Return the (x, y) coordinate for the center point of the cell that contains the specified text.  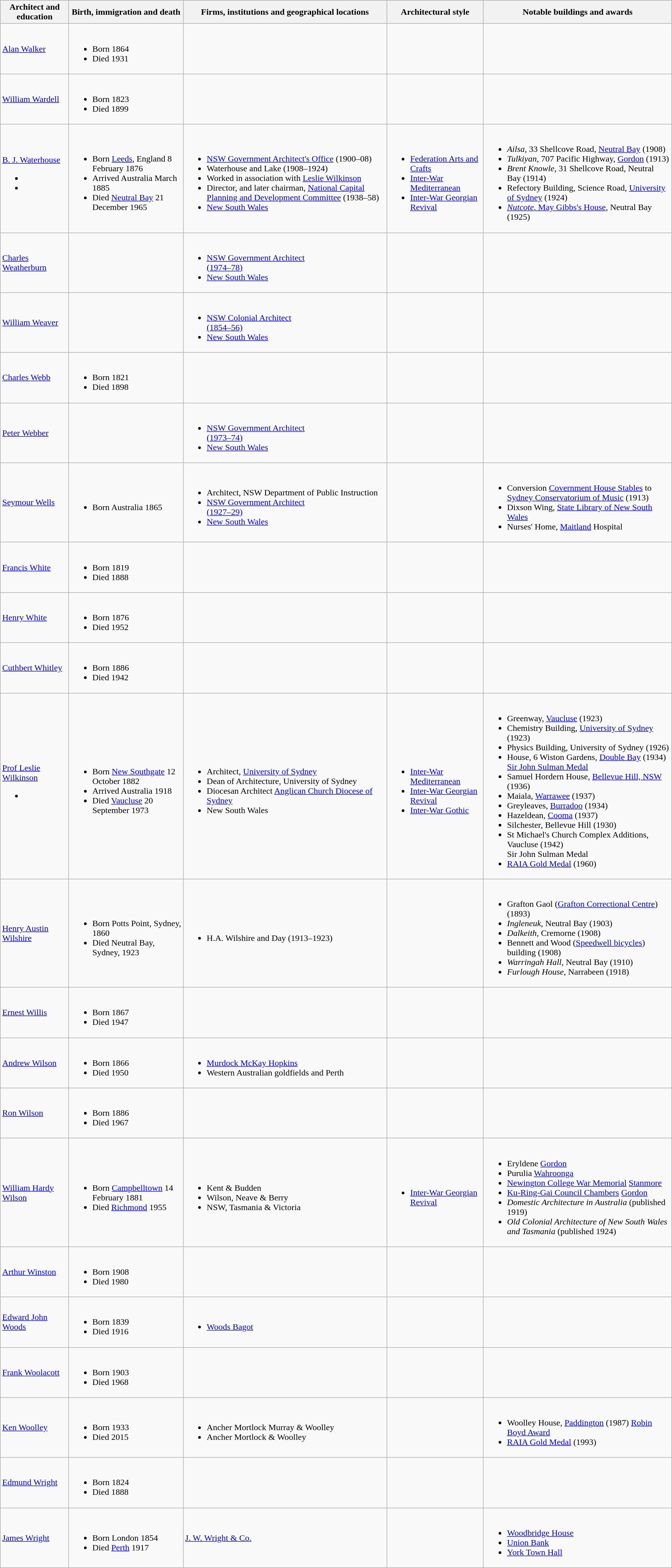
J. W. Wright & Co. (285, 1538)
Architectural style (435, 12)
Born 1886Died 1942 (126, 668)
Birth, immigration and death (126, 12)
Architect, NSW Department of Public InstructionNSW Government Architect(1927–29)New South Wales (285, 503)
NSW Government Architect(1974–78)New South Wales (285, 263)
Architect, University of SydneyDean of Architecture, University of SydneyDiocesan Architect Anglican Church Diocese of SydneyNew South Wales (285, 786)
Ernest Willis (34, 1013)
Born 1908Died 1980 (126, 1272)
Seymour Wells (34, 503)
Born 1824Died 1888 (126, 1483)
Andrew Wilson (34, 1063)
Ken Woolley (34, 1427)
Born Potts Point, Sydney, 1860Died Neutral Bay, Sydney, 1923 (126, 933)
Edward John Woods (34, 1322)
Murdock McKay HopkinsWestern Australian goldfields and Perth (285, 1063)
Charles Weatherburn (34, 263)
Frank Woolacott (34, 1372)
Born 1821Died 1898 (126, 378)
Peter Webber (34, 433)
Ancher Mortlock Murray & WoolleyAncher Mortlock & Woolley (285, 1427)
Woodbridge HouseUnion BankYork Town Hall (578, 1538)
James Wright (34, 1538)
Henry Austin Wilshire (34, 933)
Firms, institutions and geographical locations (285, 12)
H.A. Wilshire and Day (1913–1923) (285, 933)
Prof Leslie Wilkinson (34, 786)
Born 1886Died 1967 (126, 1113)
B. J. Waterhouse (34, 178)
Born 1823Died 1899 (126, 99)
Born 1867Died 1947 (126, 1013)
William Weaver (34, 322)
Born 1866Died 1950 (126, 1063)
Born Leeds, England 8 February 1876Arrived Australia March 1885Died Neutral Bay 21 December 1965 (126, 178)
Woods Bagot (285, 1322)
Inter-War Georgian Revival (435, 1193)
Henry White (34, 617)
Born Australia 1865 (126, 503)
Alan Walker (34, 49)
NSW Government Architect(1973–74)New South Wales (285, 433)
Born 1903Died 1968 (126, 1372)
Arthur Winston (34, 1272)
Architect and education (34, 12)
Born Campbelltown 14 February 1881Died Richmond 1955 (126, 1193)
Notable buildings and awards (578, 12)
Born London 1854Died Perth 1917 (126, 1538)
Kent & BuddenWilson, Neave & BerryNSW, Tasmania & Victoria (285, 1193)
Born 1864Died 1931 (126, 49)
Woolley House, Paddington (1987) Robin Boyd AwardRAIA Gold Medal (1993) (578, 1427)
Inter-War MediterraneanInter-War Georgian RevivalInter-War Gothic (435, 786)
Born 1819Died 1888 (126, 567)
Charles Webb (34, 378)
Ron Wilson (34, 1113)
Born 1933Died 2015 (126, 1427)
Francis White (34, 567)
NSW Colonial Architect(1854–56)New South Wales (285, 322)
William Hardy Wilson (34, 1193)
Born 1839Died 1916 (126, 1322)
Born 1876Died 1952 (126, 617)
Cuthbert Whitley (34, 668)
Born New Southgate 12 October 1882Arrived Australia 1918Died Vaucluse 20 September 1973 (126, 786)
Edmund Wright (34, 1483)
William Wardell (34, 99)
Federation Arts and CraftsInter-War MediterraneanInter-War Georgian Revival (435, 178)
